Search for the cell housing the specified text and yield its [x, y] center coordinate. 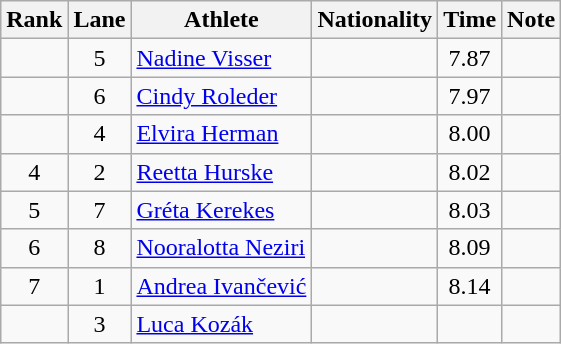
7.87 [470, 58]
8.14 [470, 286]
8.09 [470, 248]
Luca Kozák [222, 324]
8.00 [470, 134]
Note [532, 20]
Nationality [375, 20]
Lane [100, 20]
Andrea Ivančević [222, 286]
Nooralotta Neziri [222, 248]
Time [470, 20]
7.97 [470, 96]
Cindy Roleder [222, 96]
8 [100, 248]
3 [100, 324]
8.03 [470, 210]
Rank [34, 20]
1 [100, 286]
2 [100, 172]
8.02 [470, 172]
Athlete [222, 20]
Elvira Herman [222, 134]
Nadine Visser [222, 58]
Reetta Hurske [222, 172]
Gréta Kerekes [222, 210]
